Find where the given text appears and provide that cell's center as (x, y) coordinate. 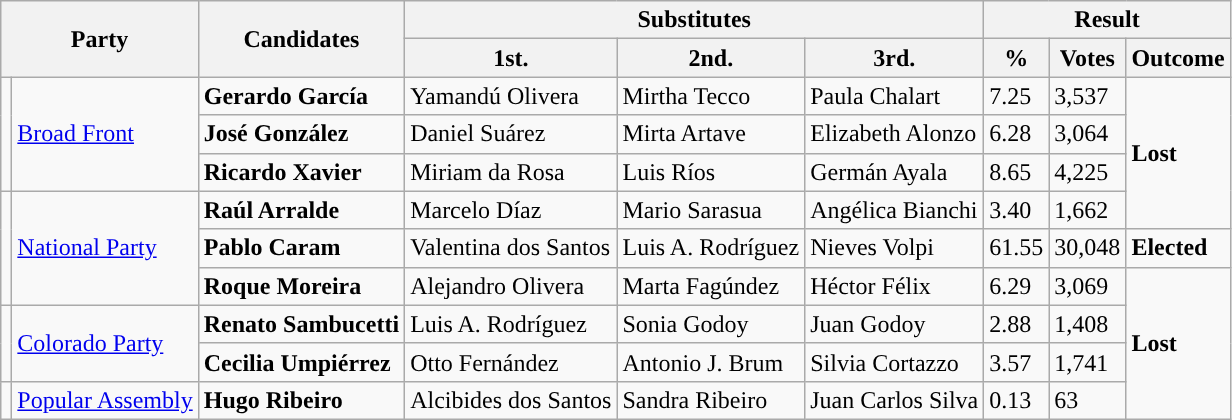
Broad Front (105, 134)
61.55 (1016, 248)
National Party (105, 248)
Elizabeth Alonzo (894, 134)
8.65 (1016, 172)
Alejandro Olivera (511, 286)
3,537 (1088, 96)
Sonia Godoy (711, 324)
Mario Sarasua (711, 210)
Renato Sambucetti (301, 324)
% (1016, 58)
Angélica Bianchi (894, 210)
3rd. (894, 58)
1,408 (1088, 324)
Héctor Félix (894, 286)
4,225 (1088, 172)
7.25 (1016, 96)
Alcibides dos Santos (511, 400)
Mirtha Tecco (711, 96)
63 (1088, 400)
Miriam da Rosa (511, 172)
Elected (1178, 248)
1,741 (1088, 362)
Gerardo García (301, 96)
Juan Carlos Silva (894, 400)
Otto Fernández (511, 362)
Marta Fagúndez (711, 286)
Antonio J. Brum (711, 362)
Colorado Party (105, 343)
Result (1107, 20)
José González (301, 134)
Luis Ríos (711, 172)
1,662 (1088, 210)
6.29 (1016, 286)
Pablo Caram (301, 248)
Raúl Arralde (301, 210)
Marcelo Díaz (511, 210)
3,064 (1088, 134)
Paula Chalart (894, 96)
Yamandú Olivera (511, 96)
Outcome (1178, 58)
Silvia Cortazzo (894, 362)
1st. (511, 58)
Cecilia Umpiérrez (301, 362)
2nd. (711, 58)
3.57 (1016, 362)
Juan Godoy (894, 324)
3.40 (1016, 210)
30,048 (1088, 248)
2.88 (1016, 324)
Roque Moreira (301, 286)
Daniel Suárez (511, 134)
Nieves Volpi (894, 248)
Sandra Ribeiro (711, 400)
Votes (1088, 58)
Party (100, 39)
Candidates (301, 39)
6.28 (1016, 134)
Mirta Artave (711, 134)
Hugo Ribeiro (301, 400)
0.13 (1016, 400)
Substitutes (694, 20)
Ricardo Xavier (301, 172)
Popular Assembly (105, 400)
Valentina dos Santos (511, 248)
3,069 (1088, 286)
Germán Ayala (894, 172)
